Find where the given text appears and provide that cell's center as (x, y) coordinate. 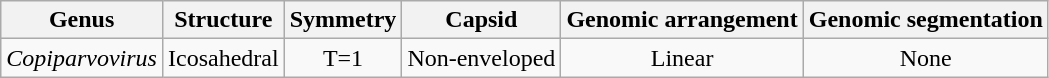
Structure (223, 20)
Symmetry (343, 20)
Genomic arrangement (682, 20)
None (926, 58)
Genus (82, 20)
Capsid (482, 20)
Non-enveloped (482, 58)
Linear (682, 58)
Copiparvovirus (82, 58)
Icosahedral (223, 58)
T=1 (343, 58)
Genomic segmentation (926, 20)
